Find where the given text appears and provide that cell's center as [X, Y] coordinate. 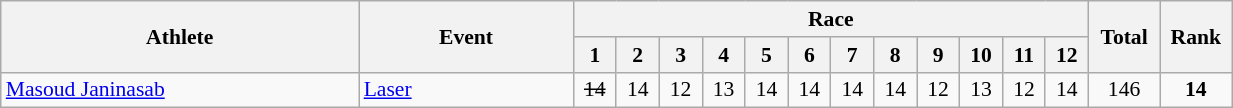
5 [766, 55]
146 [1124, 90]
9 [938, 55]
2 [638, 55]
Masoud Janinasab [180, 90]
Race [830, 19]
4 [724, 55]
Rank [1196, 36]
1 [594, 55]
Athlete [180, 36]
Total [1124, 36]
6 [810, 55]
Event [466, 36]
8 [896, 55]
11 [1024, 55]
3 [680, 55]
Laser [466, 90]
10 [982, 55]
7 [852, 55]
